Identify which cell holds the provided text, then report its [X, Y] central coordinate. 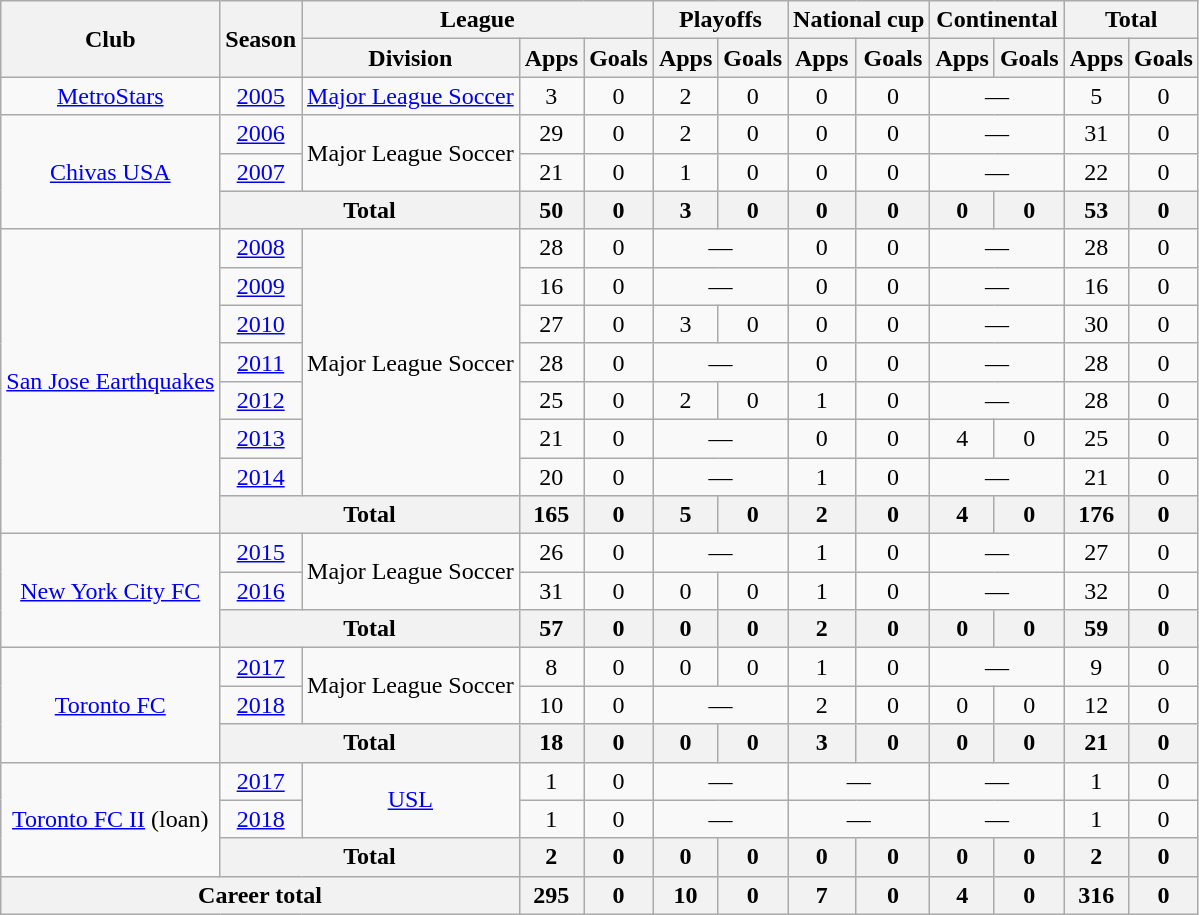
2016 [261, 591]
National cup [859, 20]
Toronto FC [110, 705]
50 [551, 210]
59 [1096, 629]
Toronto FC II (loan) [110, 819]
2007 [261, 172]
MetroStars [110, 96]
USL [411, 800]
League [478, 20]
New York City FC [110, 591]
2010 [261, 324]
32 [1096, 591]
57 [551, 629]
18 [551, 743]
Season [261, 39]
53 [1096, 210]
2014 [261, 477]
2008 [261, 248]
9 [1096, 667]
22 [1096, 172]
12 [1096, 705]
2011 [261, 362]
165 [551, 515]
20 [551, 477]
26 [551, 553]
Continental [997, 20]
8 [551, 667]
2006 [261, 134]
Career total [260, 895]
Club [110, 39]
2015 [261, 553]
30 [1096, 324]
Playoffs [720, 20]
San Jose Earthquakes [110, 381]
316 [1096, 895]
2009 [261, 286]
2012 [261, 400]
Division [411, 58]
2005 [261, 96]
7 [822, 895]
Chivas USA [110, 172]
295 [551, 895]
2013 [261, 438]
29 [551, 134]
176 [1096, 515]
